Detect which cell encompasses the target text, then output its (x, y) center coordinate. 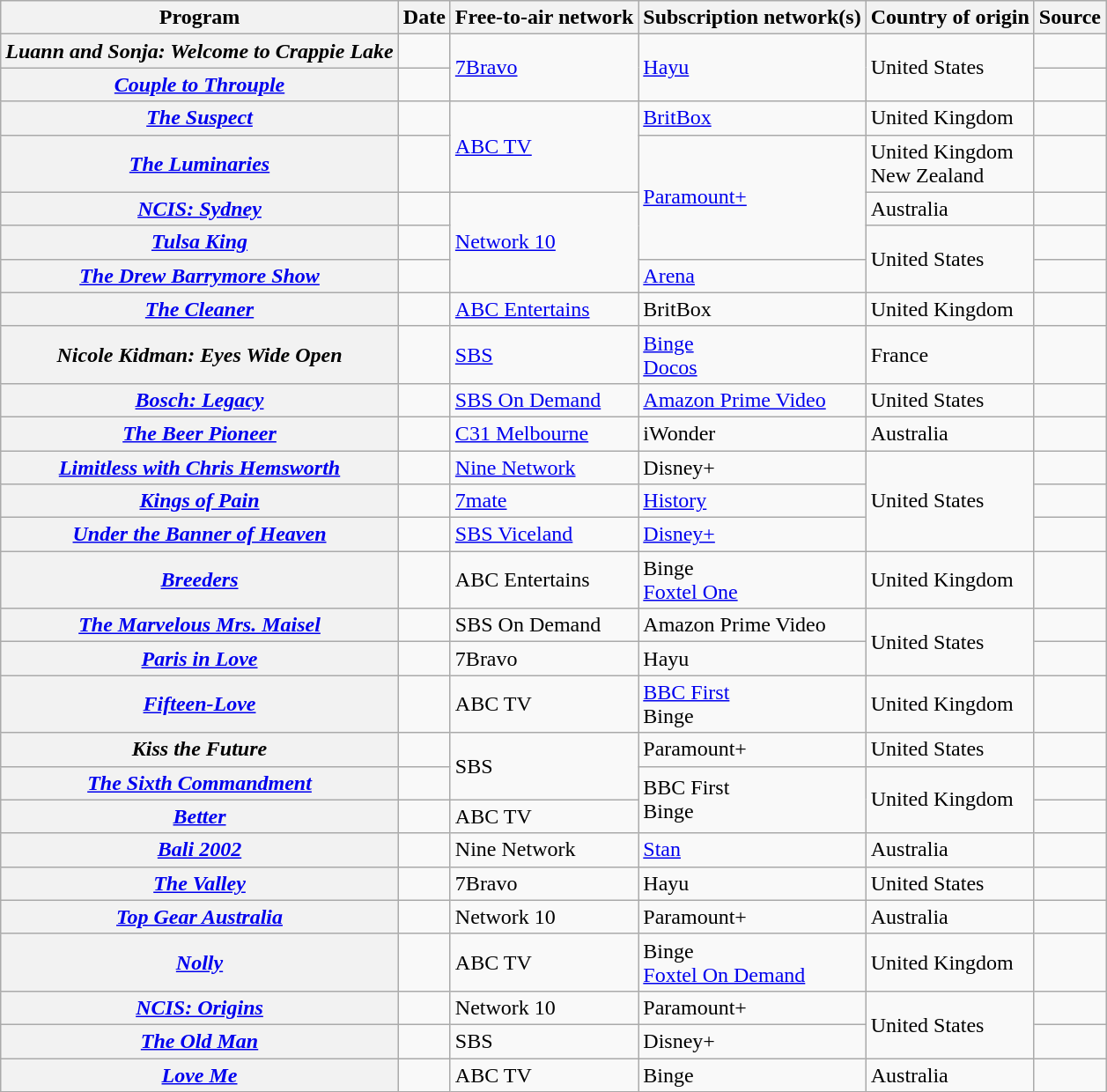
C31 Melbourne (544, 433)
Arena (752, 276)
Limitless with Chris Hemsworth (200, 468)
Binge (752, 1075)
Tulsa King (200, 242)
BingeDocos (752, 354)
Breeders (200, 579)
Subscription network(s) (752, 18)
The Cleaner (200, 309)
Love Me (200, 1075)
France (949, 354)
BingeFoxtel On Demand (752, 962)
Stan (752, 850)
Couple to Throuple (200, 85)
The Sixth Commandment (200, 783)
Program (200, 18)
7mate (544, 501)
Under the Banner of Heaven (200, 535)
Kiss the Future (200, 749)
Date (424, 18)
United KingdomNew Zealand (949, 164)
Luann and Sonja: Welcome to Crappie Lake (200, 51)
Paris in Love (200, 659)
History (752, 501)
The Marvelous Mrs. Maisel (200, 625)
The Suspect (200, 118)
BingeFoxtel One (752, 579)
Bosch: Legacy (200, 400)
The Old Man (200, 1041)
Free-to-air network (544, 18)
The Luminaries (200, 164)
The Valley (200, 883)
Country of origin (949, 18)
Nicole Kidman: Eyes Wide Open (200, 354)
Source (1069, 18)
NCIS: Origins (200, 1007)
Top Gear Australia (200, 917)
iWonder (752, 433)
Bali 2002 (200, 850)
Fifteen-Love (200, 705)
Kings of Pain (200, 501)
NCIS: Sydney (200, 209)
The Drew Barrymore Show (200, 276)
Better (200, 816)
The Beer Pioneer (200, 433)
SBS Viceland (544, 535)
Nolly (200, 962)
